Capture the cell that displays the provided text and extract its [x, y] central coordinate. 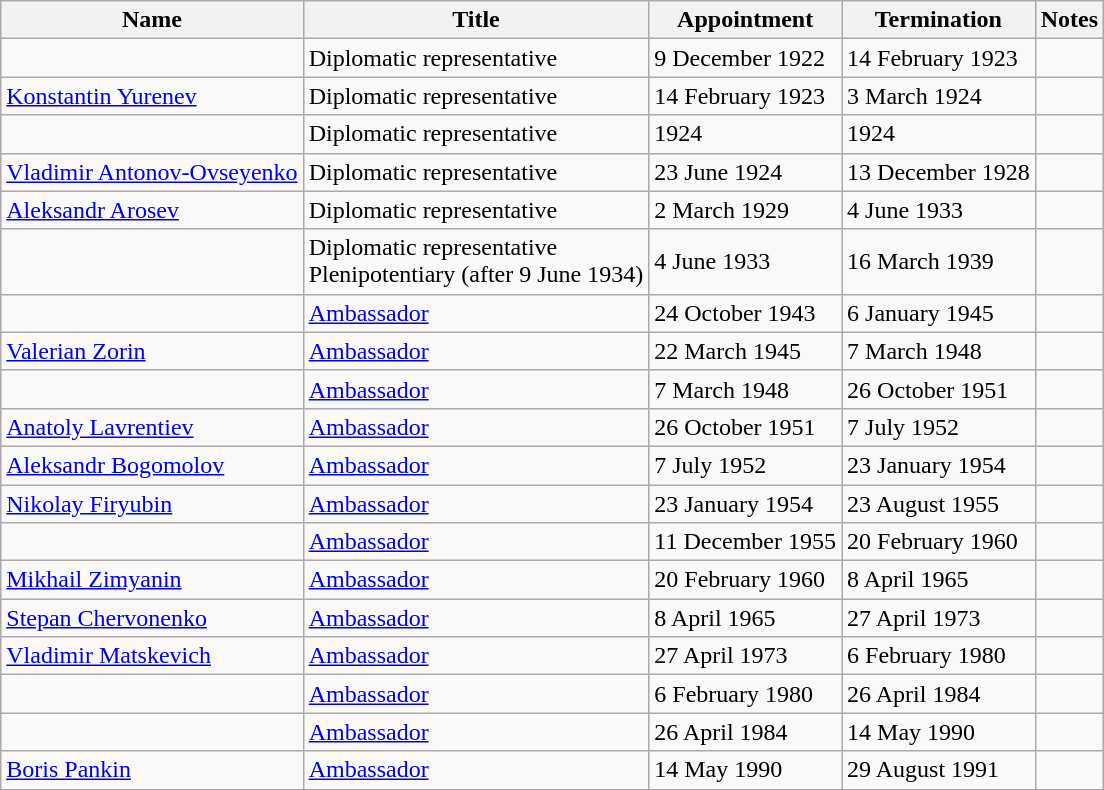
13 December 1928 [939, 172]
Nikolay Firyubin [152, 503]
9 December 1922 [746, 58]
Konstantin Yurenev [152, 96]
Aleksandr Bogomolov [152, 465]
23 August 1955 [939, 503]
16 March 1939 [939, 262]
6 January 1945 [939, 313]
Termination [939, 20]
24 October 1943 [746, 313]
Appointment [746, 20]
2 March 1929 [746, 210]
11 December 1955 [746, 542]
Boris Pankin [152, 770]
Anatoly Lavrentiev [152, 427]
Aleksandr Arosev [152, 210]
Notes [1069, 20]
Stepan Chervonenko [152, 618]
Name [152, 20]
Mikhail Zimyanin [152, 580]
22 March 1945 [746, 351]
Title [476, 20]
23 June 1924 [746, 172]
Vladimir Antonov-Ovseyenko [152, 172]
29 August 1991 [939, 770]
3 March 1924 [939, 96]
Vladimir Matskevich [152, 656]
Diplomatic representativePlenipotentiary (after 9 June 1934) [476, 262]
Valerian Zorin [152, 351]
